From the cell containing the given text, extract its center point as [X, Y] coordinate. 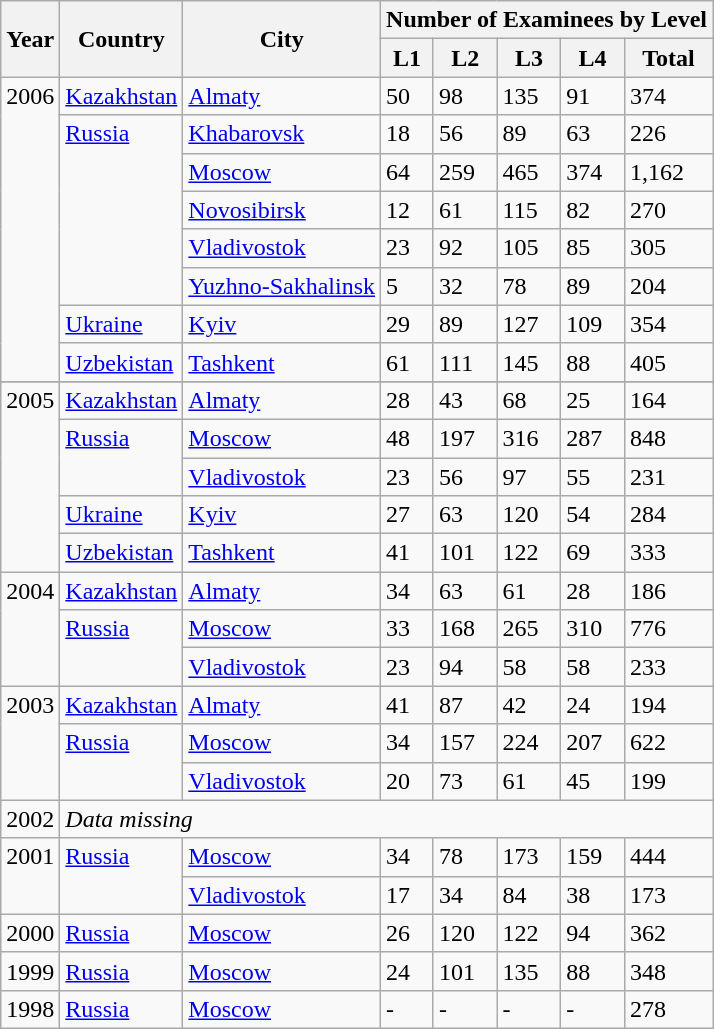
270 [668, 210]
38 [593, 895]
City [282, 39]
465 [529, 172]
105 [529, 248]
Khabarovsk [282, 134]
848 [668, 438]
305 [668, 248]
32 [465, 286]
48 [408, 438]
2002 [30, 819]
362 [668, 933]
2005 [30, 476]
194 [668, 705]
224 [529, 743]
Total [668, 58]
12 [408, 210]
45 [593, 781]
265 [529, 629]
68 [529, 400]
L2 [465, 58]
50 [408, 96]
284 [668, 515]
25 [593, 400]
92 [465, 248]
164 [668, 400]
Novosibirsk [282, 210]
98 [465, 96]
1,162 [668, 172]
622 [668, 743]
316 [529, 438]
310 [593, 629]
233 [668, 667]
278 [668, 1009]
69 [593, 553]
L3 [529, 58]
54 [593, 515]
L1 [408, 58]
Yuzhno-Sakhalinsk [282, 286]
97 [529, 477]
5 [408, 286]
Data missing [386, 819]
84 [529, 895]
259 [465, 172]
43 [465, 400]
27 [408, 515]
Year [30, 39]
18 [408, 134]
L4 [593, 58]
87 [465, 705]
444 [668, 857]
Number of Examinees by Level [547, 20]
1999 [30, 971]
33 [408, 629]
186 [668, 591]
64 [408, 172]
111 [465, 362]
354 [668, 324]
26 [408, 933]
207 [593, 743]
2006 [30, 229]
405 [668, 362]
204 [668, 286]
348 [668, 971]
20 [408, 781]
73 [465, 781]
226 [668, 134]
157 [465, 743]
2003 [30, 743]
115 [529, 210]
42 [529, 705]
168 [465, 629]
Country [122, 39]
287 [593, 438]
85 [593, 248]
55 [593, 477]
29 [408, 324]
17 [408, 895]
2000 [30, 933]
2004 [30, 629]
2001 [30, 876]
1998 [30, 1009]
333 [668, 553]
109 [593, 324]
82 [593, 210]
199 [668, 781]
145 [529, 362]
776 [668, 629]
231 [668, 477]
197 [465, 438]
127 [529, 324]
91 [593, 96]
159 [593, 857]
